Find where the given text appears and provide that cell's center as [x, y] coordinate. 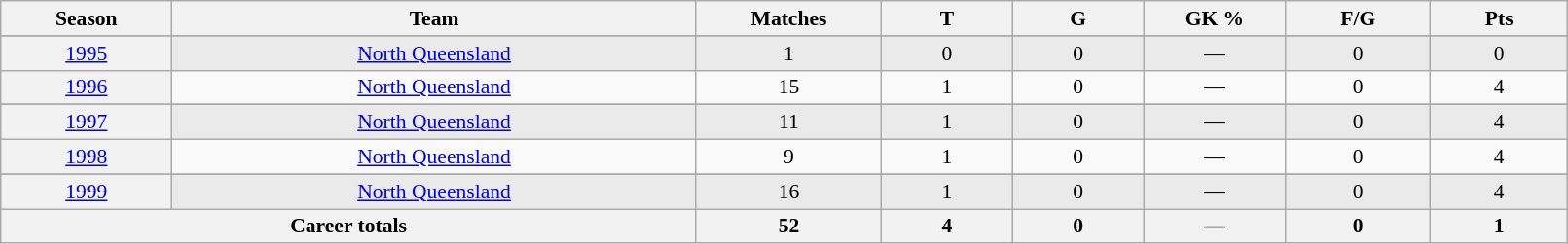
Pts [1499, 18]
1998 [87, 157]
T [948, 18]
GK % [1215, 18]
15 [788, 87]
Team [434, 18]
52 [788, 227]
1996 [87, 87]
Matches [788, 18]
Season [87, 18]
11 [788, 122]
1995 [87, 53]
9 [788, 157]
16 [788, 192]
1999 [87, 192]
F/G [1358, 18]
G [1078, 18]
1997 [87, 122]
Career totals [348, 227]
